Capture the cell that displays the provided text and extract its [x, y] central coordinate. 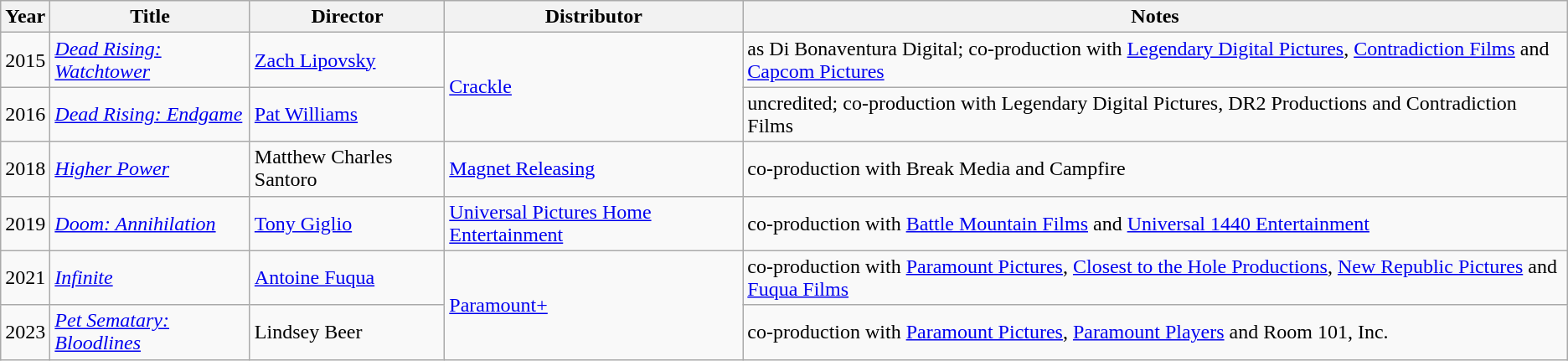
Dead Rising: Endgame [150, 114]
Lindsey Beer [347, 332]
Matthew Charles Santoro [347, 169]
Antoine Fuqua [347, 278]
Tony Giglio [347, 223]
co-production with Paramount Pictures, Paramount Players and Room 101, Inc. [1155, 332]
Paramount+ [594, 305]
Magnet Releasing [594, 169]
2016 [25, 114]
Pet Sematary: Bloodlines [150, 332]
Crackle [594, 87]
uncredited; co-production with Legendary Digital Pictures, DR2 Productions and Contradiction Films [1155, 114]
Title [150, 17]
2019 [25, 223]
Year [25, 17]
Pat Williams [347, 114]
co-production with Paramount Pictures, Closest to the Hole Productions, New Republic Pictures and Fuqua Films [1155, 278]
Dead Rising: Watchtower [150, 60]
Higher Power [150, 169]
2021 [25, 278]
co-production with Break Media and Campfire [1155, 169]
as Di Bonaventura Digital; co-production with Legendary Digital Pictures, Contradiction Films and Capcom Pictures [1155, 60]
2018 [25, 169]
Universal Pictures Home Entertainment [594, 223]
Infinite [150, 278]
Notes [1155, 17]
Doom: Annihilation [150, 223]
Distributor [594, 17]
Zach Lipovsky [347, 60]
2023 [25, 332]
co-production with Battle Mountain Films and Universal 1440 Entertainment [1155, 223]
Director [347, 17]
2015 [25, 60]
